Return [x, y] of the center of cell containing provided text 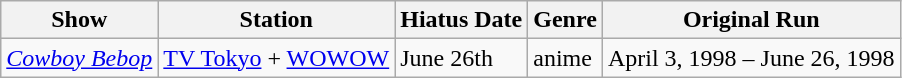
June 26th [462, 58]
Cowboy Bebop [80, 58]
Original Run [751, 20]
April 3, 1998 – June 26, 1998 [751, 58]
Station [276, 20]
Genre [566, 20]
anime [566, 58]
TV Tokyo + WOWOW [276, 58]
Show [80, 20]
Hiatus Date [462, 20]
